Search for the cell housing the specified text and yield its [x, y] center coordinate. 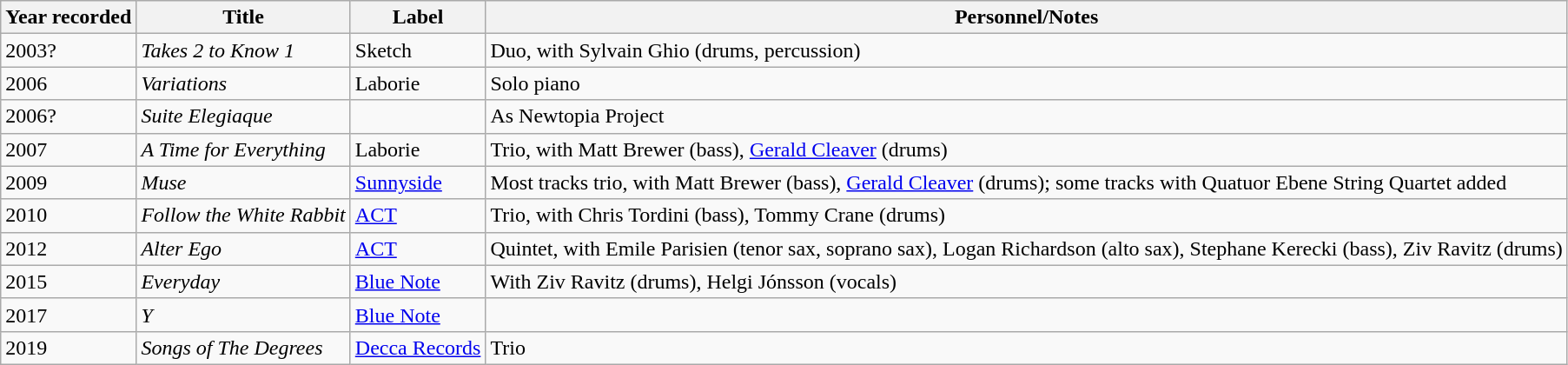
Trio, with Matt Brewer (bass), Gerald Cleaver (drums) [1027, 149]
Follow the White Rabbit [243, 216]
Decca Records [418, 348]
Takes 2 to Know 1 [243, 50]
Quintet, with Emile Parisien (tenor sax, soprano sax), Logan Richardson (alto sax), Stephane Kerecki (bass), Ziv Ravitz (drums) [1027, 249]
Title [243, 17]
2019 [69, 348]
Trio [1027, 348]
Solo piano [1027, 83]
Most tracks trio, with Matt Brewer (bass), Gerald Cleaver (drums); some tracks with Quatuor Ebene String Quartet added [1027, 182]
2012 [69, 249]
Label [418, 17]
Sunnyside [418, 182]
Songs of The Degrees [243, 348]
Trio, with Chris Tordini (bass), Tommy Crane (drums) [1027, 216]
Alter Ego [243, 249]
Y [243, 315]
With Ziv Ravitz (drums), Helgi Jónsson (vocals) [1027, 282]
2017 [69, 315]
A Time for Everything [243, 149]
Sketch [418, 50]
Variations [243, 83]
2003? [69, 50]
2010 [69, 216]
Year recorded [69, 17]
As Newtopia Project [1027, 116]
2006? [69, 116]
2015 [69, 282]
2006 [69, 83]
Duo, with Sylvain Ghio (drums, percussion) [1027, 50]
Everyday [243, 282]
2007 [69, 149]
Muse [243, 182]
2009 [69, 182]
Personnel/Notes [1027, 17]
Suite Elegiaque [243, 116]
